Detect which cell encompasses the target text, then output its (X, Y) center coordinate. 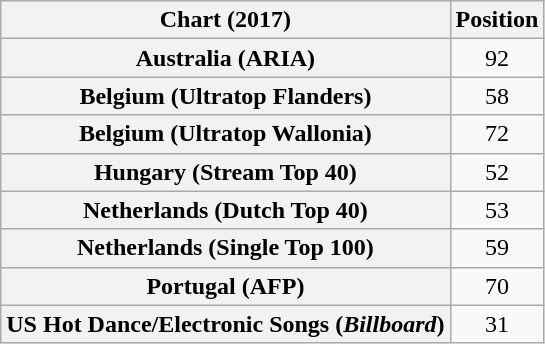
Chart (2017) (226, 20)
Belgium (Ultratop Wallonia) (226, 134)
US Hot Dance/Electronic Songs (Billboard) (226, 324)
Portugal (AFP) (226, 286)
31 (497, 324)
Position (497, 20)
Netherlands (Dutch Top 40) (226, 210)
58 (497, 96)
92 (497, 58)
Hungary (Stream Top 40) (226, 172)
72 (497, 134)
Australia (ARIA) (226, 58)
70 (497, 286)
Netherlands (Single Top 100) (226, 248)
59 (497, 248)
Belgium (Ultratop Flanders) (226, 96)
52 (497, 172)
53 (497, 210)
